Capture the cell that displays the provided text and extract its [x, y] central coordinate. 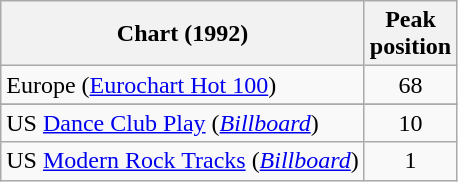
68 [410, 85]
Peakposition [410, 34]
1 [410, 161]
10 [410, 123]
US Modern Rock Tracks (Billboard) [183, 161]
Europe (Eurochart Hot 100) [183, 85]
Chart (1992) [183, 34]
US Dance Club Play (Billboard) [183, 123]
